Return (x, y) of the center of cell containing provided text 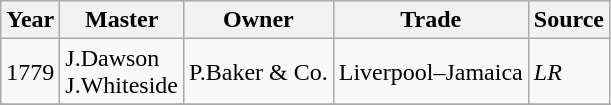
P.Baker & Co. (259, 72)
Liverpool–Jamaica (430, 72)
Trade (430, 20)
J.DawsonJ.Whiteside (122, 72)
Year (30, 20)
Owner (259, 20)
1779 (30, 72)
Master (122, 20)
Source (568, 20)
LR (568, 72)
